Detect which cell encompasses the target text, then output its [x, y] center coordinate. 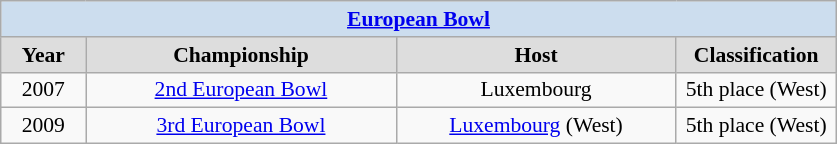
2007 [44, 90]
3rd European Bowl [241, 126]
European Bowl [419, 19]
2nd European Bowl [241, 90]
Classification [756, 55]
2009 [44, 126]
Year [44, 55]
Luxembourg [536, 90]
Luxembourg (West) [536, 126]
Host [536, 55]
Championship [241, 55]
